Extract the [X, Y] coordinate from the center of the cell holding the provided text.  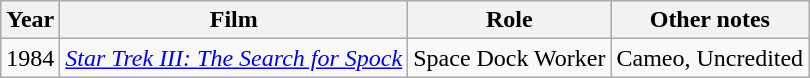
Cameo, Uncredited [710, 58]
Role [510, 20]
Space Dock Worker [510, 58]
Year [30, 20]
1984 [30, 58]
Film [234, 20]
Star Trek III: The Search for Spock [234, 58]
Other notes [710, 20]
